Return the (X, Y) coordinate for the center point of the cell that contains the specified text.  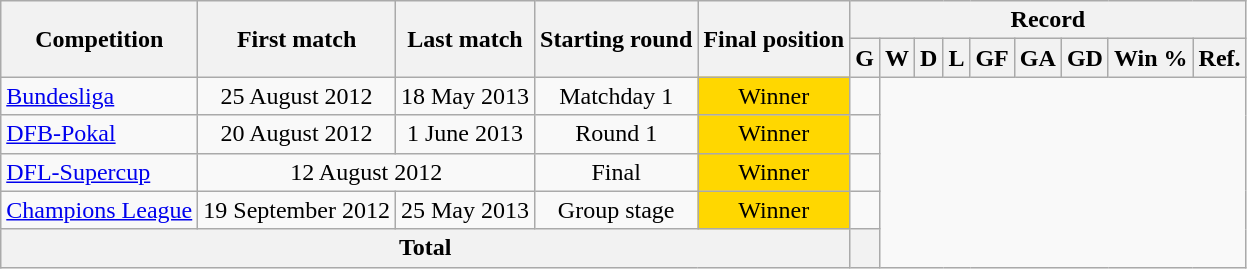
18 May 2013 (464, 96)
20 August 2012 (297, 134)
Final (616, 172)
25 August 2012 (297, 96)
Round 1 (616, 134)
GD (1084, 58)
Total (426, 248)
12 August 2012 (366, 172)
25 May 2013 (464, 210)
GA (1038, 58)
Bundesliga (100, 96)
L (956, 58)
DFB-Pokal (100, 134)
D (928, 58)
Win % (1150, 58)
Starting round (616, 39)
W (896, 58)
First match (297, 39)
Ref. (1220, 58)
Matchday 1 (616, 96)
19 September 2012 (297, 210)
Last match (464, 39)
Champions League (100, 210)
1 June 2013 (464, 134)
G (865, 58)
Competition (100, 39)
GF (992, 58)
DFL-Supercup (100, 172)
Record (1048, 20)
Final position (774, 39)
Group stage (616, 210)
